From the cell containing the given text, extract its center point as [x, y] coordinate. 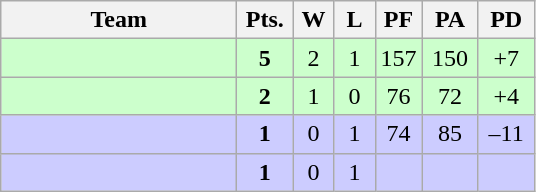
157 [398, 58]
5 [265, 58]
+7 [506, 58]
Team [119, 20]
74 [398, 134]
76 [398, 96]
150 [450, 58]
PD [506, 20]
PA [450, 20]
L [354, 20]
Pts. [265, 20]
PF [398, 20]
W [314, 20]
72 [450, 96]
–11 [506, 134]
+4 [506, 96]
85 [450, 134]
